Provide the (x, y) coordinate of the cell's center where the given text is located.  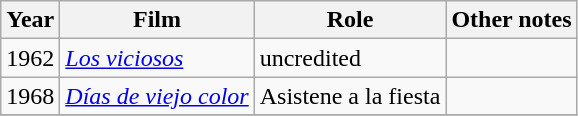
1962 (30, 58)
1968 (30, 96)
Role (350, 20)
Días de viejo color (157, 96)
Other notes (512, 20)
Los viciosos (157, 58)
Year (30, 20)
Asistene a la fiesta (350, 96)
Film (157, 20)
uncredited (350, 58)
